Identify which cell holds the provided text, then report its [X, Y] central coordinate. 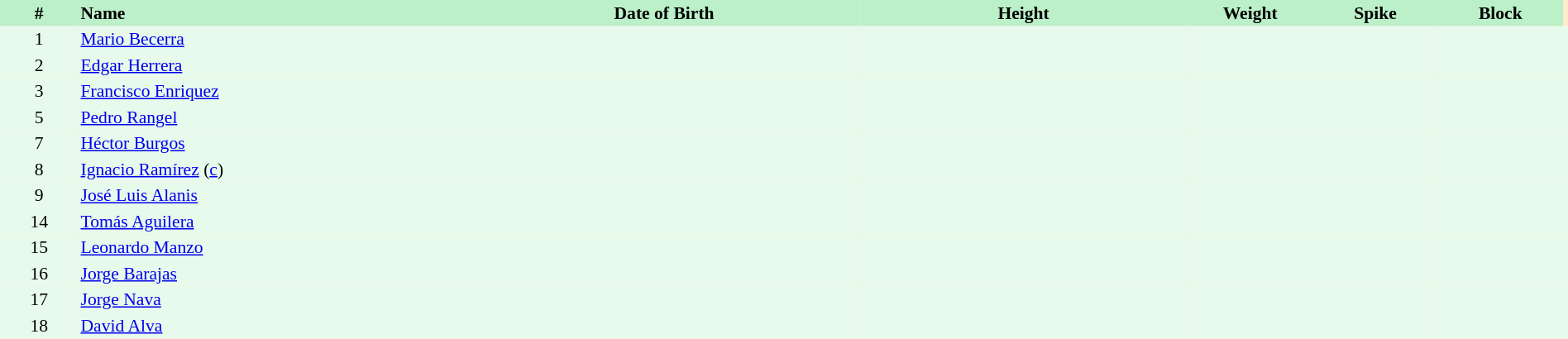
Leonardo Manzo [273, 248]
16 [39, 274]
8 [39, 169]
David Alva [273, 326]
9 [39, 195]
José Luis Alanis [273, 195]
Spike [1374, 13]
Mario Becerra [273, 40]
Jorge Nava [273, 299]
7 [39, 144]
Tomás Aguilera [273, 222]
5 [39, 117]
Edgar Herrera [273, 65]
Jorge Barajas [273, 274]
14 [39, 222]
Name [273, 13]
Francisco Enriquez [273, 91]
2 [39, 65]
Block [1500, 13]
# [39, 13]
15 [39, 248]
Ignacio Ramírez (c) [273, 169]
1 [39, 40]
3 [39, 91]
Pedro Rangel [273, 117]
Height [1024, 13]
Date of Birth [664, 13]
18 [39, 326]
17 [39, 299]
Héctor Burgos [273, 144]
Weight [1250, 13]
